For the text-containing cell, return its midpoint in (x, y) coordinate format. 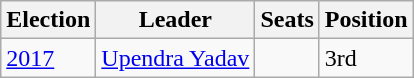
Leader (176, 20)
Seats (287, 20)
Election (48, 20)
Position (366, 20)
2017 (48, 58)
Upendra Yadav (176, 58)
3rd (366, 58)
